Return [X, Y] of the center of cell containing provided text 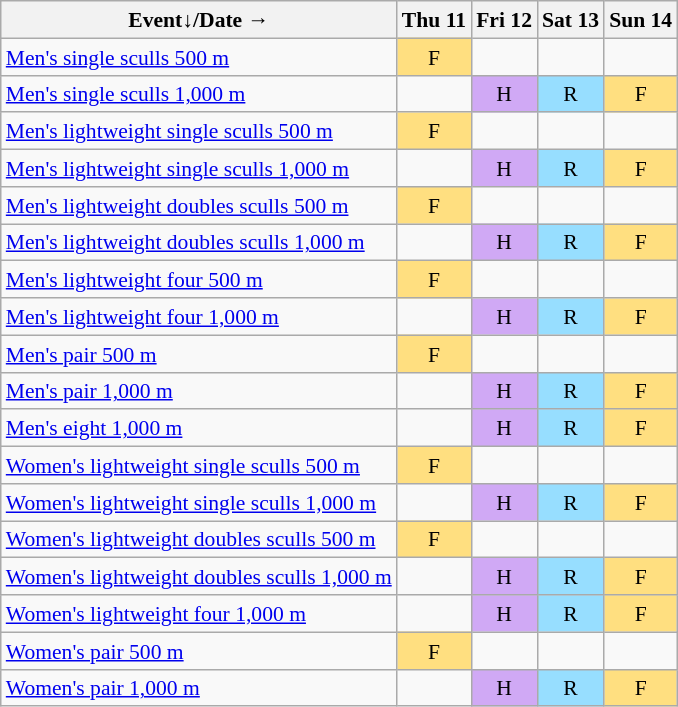
Men's lightweight four 500 m [199, 280]
Men's lightweight four 1,000 m [199, 316]
Thu 11 [434, 20]
Men's pair 1,000 m [199, 390]
Women's lightweight single sculls 500 m [199, 464]
Women's pair 1,000 m [199, 688]
Men's single sculls 500 m [199, 56]
Men's lightweight single sculls 500 m [199, 130]
Event↓/Date → [199, 20]
Women's pair 500 m [199, 650]
Women's lightweight single sculls 1,000 m [199, 502]
Women's lightweight doubles sculls 1,000 m [199, 576]
Women's lightweight four 1,000 m [199, 614]
Men's pair 500 m [199, 354]
Men's single sculls 1,000 m [199, 94]
Men's lightweight doubles sculls 1,000 m [199, 242]
Fri 12 [504, 20]
Men's lightweight doubles sculls 500 m [199, 204]
Sat 13 [570, 20]
Men's lightweight single sculls 1,000 m [199, 168]
Men's eight 1,000 m [199, 428]
Sun 14 [640, 20]
Women's lightweight doubles sculls 500 m [199, 538]
